Search for the cell housing the specified text and yield its [x, y] center coordinate. 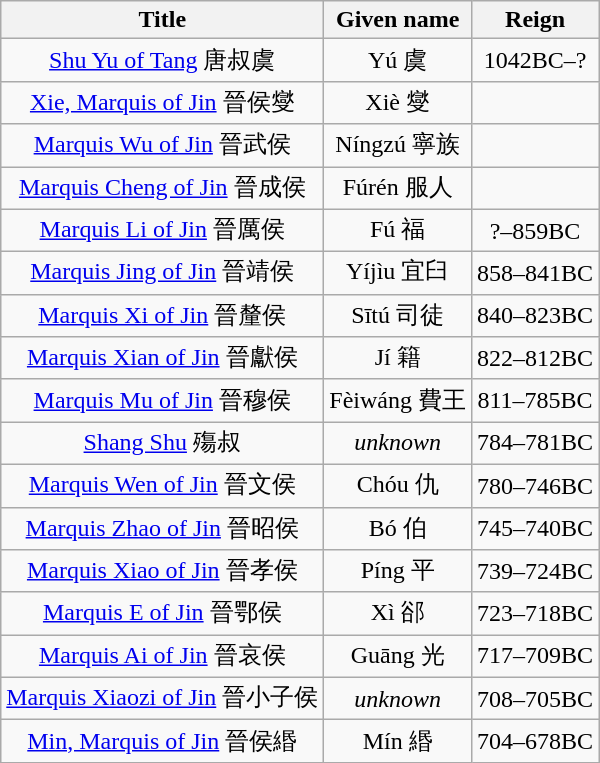
784–781BC [536, 444]
Marquis Mu of Jin 晉穆侯 [162, 400]
704–678BC [536, 742]
780–746BC [536, 486]
Guāng 光 [398, 656]
Marquis E of Jin 晉鄂侯 [162, 614]
Marquis Zhao of Jin 晉昭侯 [162, 528]
Marquis Xiaozi of Jin 晉小子侯 [162, 698]
Shang Shu 殤叔 [162, 444]
Níngzú 寧族 [398, 146]
717–709BC [536, 656]
Reign [536, 20]
Xiè 燮 [398, 102]
Marquis Ai of Jin 晉哀侯 [162, 656]
Píng 平 [398, 572]
Fèiwáng 費王 [398, 400]
Chóu 仇 [398, 486]
Marquis Wen of Jin 晉文侯 [162, 486]
Marquis Wu of Jin 晉武侯 [162, 146]
Marquis Xian of Jin 晉獻侯 [162, 358]
Marquis Li of Jin 晉厲侯 [162, 230]
Yíjìu 宜臼 [398, 274]
Fú 福 [398, 230]
Marquis Xi of Jin 晉釐侯 [162, 316]
Xie, Marquis of Jin 晉侯燮 [162, 102]
858–841BC [536, 274]
745–740BC [536, 528]
Min, Marquis of Jin 晉侯緡 [162, 742]
Title [162, 20]
708–705BC [536, 698]
811–785BC [536, 400]
Sītú 司徒 [398, 316]
822–812BC [536, 358]
Xì 郤 [398, 614]
Mín 緡 [398, 742]
Jí 籍 [398, 358]
Shu Yu of Tang 唐叔虞 [162, 60]
Fúrén 服人 [398, 188]
Marquis Cheng of Jin 晉成侯 [162, 188]
840–823BC [536, 316]
Given name [398, 20]
1042BC–? [536, 60]
723–718BC [536, 614]
Marquis Jing of Jin 晉靖侯 [162, 274]
?–859BC [536, 230]
Yú 虞 [398, 60]
Bó 伯 [398, 528]
Marquis Xiao of Jin 晉孝侯 [162, 572]
739–724BC [536, 572]
